Return [X, Y] of the center of cell containing provided text 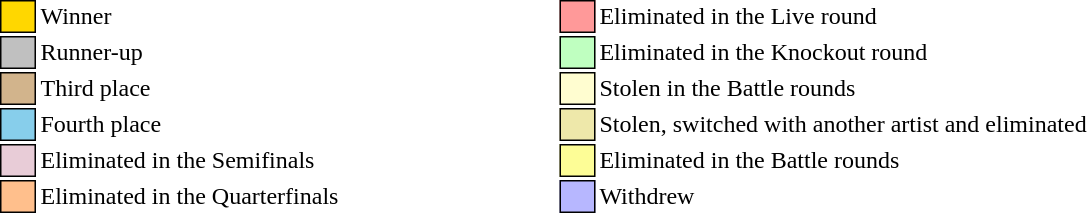
Fourth place [190, 124]
Winner [190, 16]
Eliminated in the Quarterfinals [190, 196]
Eliminated in the Semifinals [190, 160]
Third place [190, 88]
Runner-up [190, 52]
